Pinpoint the cell where the given text exists, returning its [x, y] midpoint coordinate. 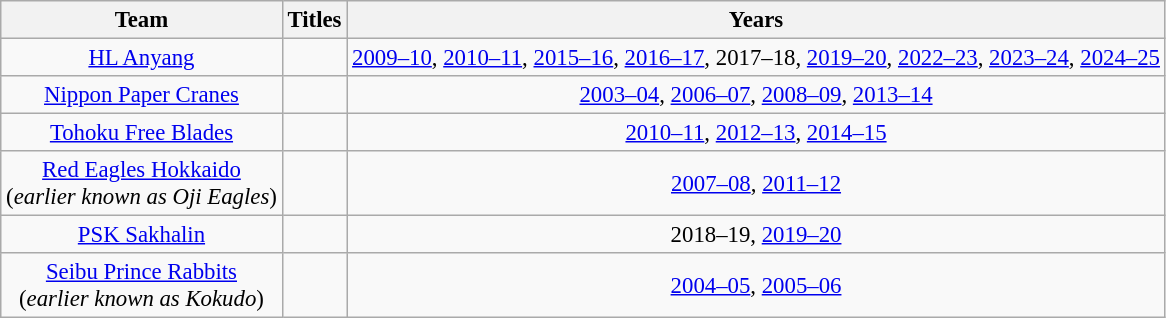
2018–19, 2019–20 [756, 235]
Tohoku Free Blades [142, 133]
2003–04, 2006–07, 2008–09, 2013–14 [756, 95]
2010–11, 2012–13, 2014–15 [756, 133]
Team [142, 20]
Titles [314, 20]
HL Anyang [142, 58]
2007–08, 2011–12 [756, 184]
Years [756, 20]
PSK Sakhalin [142, 235]
2009–10, 2010–11, 2015–16, 2016–17, 2017–18, 2019–20, 2022–23, 2023–24, 2024–25 [756, 58]
Red Eagles Hokkaido (earlier known as Oji Eagles) [142, 184]
Nippon Paper Cranes [142, 95]
